Pinpoint the cell where the given text exists, returning its (X, Y) midpoint coordinate. 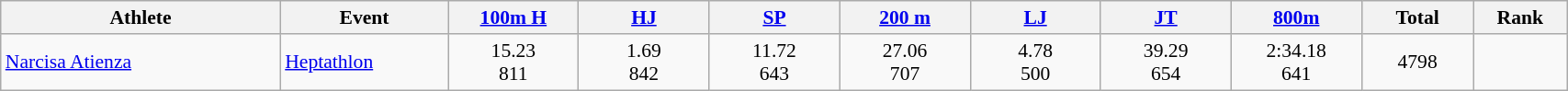
SP (774, 17)
Total (1417, 17)
200 m (905, 17)
800m (1296, 17)
27.06 707 (905, 63)
Event (364, 17)
4798 (1417, 63)
15.23 811 (513, 63)
11.72 643 (774, 63)
39.29654 (1166, 63)
4.78 500 (1035, 63)
HJ (644, 17)
LJ (1035, 17)
1.69 842 (644, 63)
JT (1166, 17)
Athlete (141, 17)
2:34.18 641 (1296, 63)
Heptathlon (364, 63)
100m H (513, 17)
Narcisa Atienza (141, 63)
Rank (1520, 17)
